For the text-containing cell, return its midpoint in [X, Y] coordinate format. 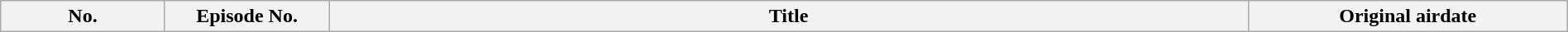
Episode No. [246, 16]
No. [83, 16]
Title [789, 16]
Original airdate [1408, 16]
